Pinpoint the cell where the given text exists, returning its [X, Y] midpoint coordinate. 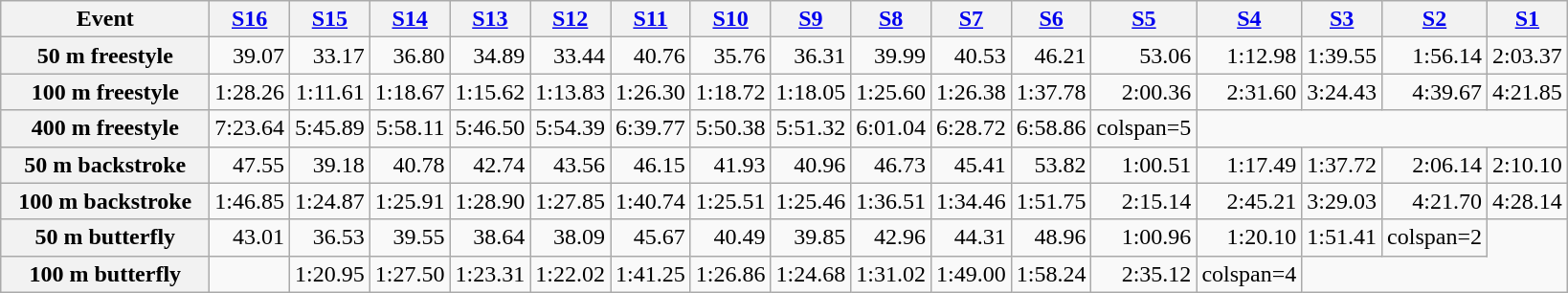
1:41.25 [651, 274]
53.06 [1144, 56]
1:51.41 [1342, 237]
2:00.36 [1144, 92]
1:26.38 [971, 92]
3:24.43 [1342, 92]
45.41 [971, 165]
1:23.31 [490, 274]
1:27.50 [410, 274]
Event [105, 19]
6:58.86 [1051, 128]
46.15 [651, 165]
39.18 [330, 165]
1:31.02 [891, 274]
5:54.39 [571, 128]
47.55 [250, 165]
50 m butterfly [105, 237]
36.31 [811, 56]
S10 [730, 19]
1:25.46 [811, 201]
41.93 [730, 165]
3:29.03 [1342, 201]
5:45.89 [330, 128]
4:39.67 [1435, 92]
6:28.72 [971, 128]
34.89 [490, 56]
S15 [330, 19]
1:18.67 [410, 92]
1:25.60 [891, 92]
42.96 [891, 237]
50 m freestyle [105, 56]
1:24.87 [330, 201]
colspan=2 [1435, 237]
1:20.95 [330, 274]
39.55 [410, 237]
1:26.86 [730, 274]
1:26.30 [651, 92]
1:00.96 [1144, 237]
1:58.24 [1051, 274]
1:13.83 [571, 92]
1:37.78 [1051, 92]
46.21 [1051, 56]
1:51.75 [1051, 201]
43.56 [571, 165]
1:28.26 [250, 92]
2:45.21 [1249, 201]
1:18.72 [730, 92]
S13 [490, 19]
S6 [1051, 19]
1:28.90 [490, 201]
1:46.85 [250, 201]
1:39.55 [1342, 56]
39.99 [891, 56]
S4 [1249, 19]
5:50.38 [730, 128]
2:03.37 [1527, 56]
40.53 [971, 56]
2:15.14 [1144, 201]
2:06.14 [1435, 165]
40.96 [811, 165]
1:11.61 [330, 92]
1:40.74 [651, 201]
1:25.91 [410, 201]
6:01.04 [891, 128]
5:51.32 [811, 128]
53.82 [1051, 165]
colspan=4 [1249, 274]
1:25.51 [730, 201]
5:46.50 [490, 128]
4:28.14 [1527, 201]
1:27.85 [571, 201]
1:22.02 [571, 274]
4:21.70 [1435, 201]
S14 [410, 19]
36.53 [330, 237]
36.80 [410, 56]
38.09 [571, 237]
1:18.05 [811, 92]
colspan=5 [1144, 128]
S12 [571, 19]
38.64 [490, 237]
40.76 [651, 56]
S7 [971, 19]
2:35.12 [1144, 274]
100 m freestyle [105, 92]
39.07 [250, 56]
1:36.51 [891, 201]
6:39.77 [651, 128]
S3 [1342, 19]
S11 [651, 19]
50 m backstroke [105, 165]
42.74 [490, 165]
1:12.98 [1249, 56]
33.44 [571, 56]
7:23.64 [250, 128]
2:31.60 [1249, 92]
33.17 [330, 56]
46.73 [891, 165]
S8 [891, 19]
2:10.10 [1527, 165]
1:15.62 [490, 92]
1:56.14 [1435, 56]
100 m backstroke [105, 201]
S9 [811, 19]
40.49 [730, 237]
48.96 [1051, 237]
1:00.51 [1144, 165]
5:58.11 [410, 128]
1:34.46 [971, 201]
35.76 [730, 56]
1:24.68 [811, 274]
39.85 [811, 237]
S5 [1144, 19]
43.01 [250, 237]
4:21.85 [1527, 92]
S16 [250, 19]
400 m freestyle [105, 128]
40.78 [410, 165]
1:49.00 [971, 274]
S1 [1527, 19]
1:20.10 [1249, 237]
44.31 [971, 237]
100 m butterfly [105, 274]
1:17.49 [1249, 165]
1:37.72 [1342, 165]
S2 [1435, 19]
45.67 [651, 237]
